Return (X, Y) of the center of cell containing provided text 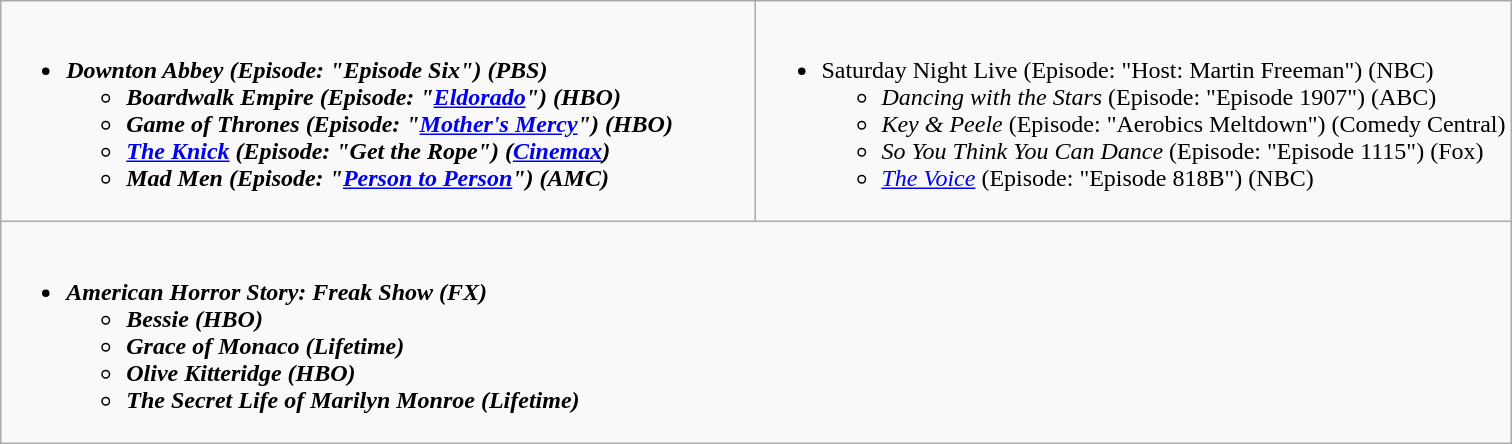
American Horror Story: Freak Show (FX)Bessie (HBO)Grace of Monaco (Lifetime)Olive Kitteridge (HBO)The Secret Life of Marilyn Monroe (Lifetime) (756, 332)
